Search for the cell housing the specified text and yield its (X, Y) center coordinate. 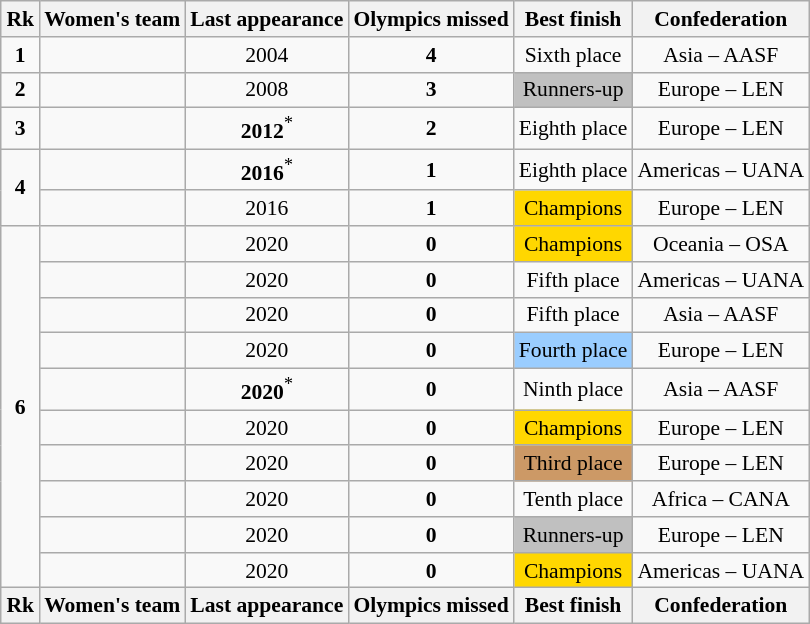
2016* (266, 170)
Oceania – OSA (720, 244)
2004 (266, 55)
Ninth place (574, 390)
2020* (266, 390)
Fourth place (574, 351)
2016 (266, 209)
Africa – CANA (720, 499)
2012* (266, 128)
6 (20, 407)
2008 (266, 90)
Sixth place (574, 55)
Tenth place (574, 499)
Third place (574, 464)
